For the text-containing cell, return its midpoint in [x, y] coordinate format. 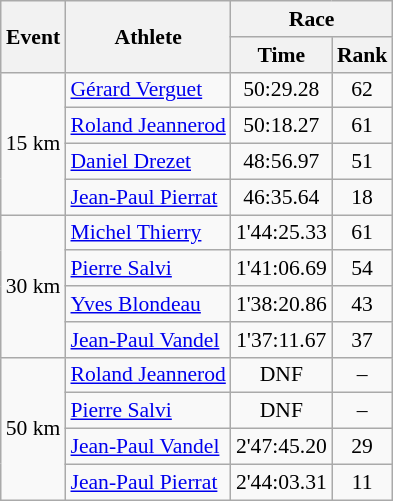
Race [312, 19]
2'44:03.31 [282, 482]
Event [34, 36]
1'37:11.67 [282, 340]
Gérard Verguet [148, 90]
1'38:20.86 [282, 304]
50 km [34, 428]
54 [362, 269]
11 [362, 482]
Time [282, 55]
30 km [34, 286]
Michel Thierry [148, 233]
2'47:45.20 [282, 447]
50:18.27 [282, 126]
43 [362, 304]
1'41:06.69 [282, 269]
37 [362, 340]
15 km [34, 143]
Daniel Drezet [148, 162]
Athlete [148, 36]
29 [362, 447]
50:29.28 [282, 90]
62 [362, 90]
46:35.64 [282, 197]
51 [362, 162]
Rank [362, 55]
1'44:25.33 [282, 233]
18 [362, 197]
48:56.97 [282, 162]
Yves Blondeau [148, 304]
